Find where the given text appears and provide that cell's center as [X, Y] coordinate. 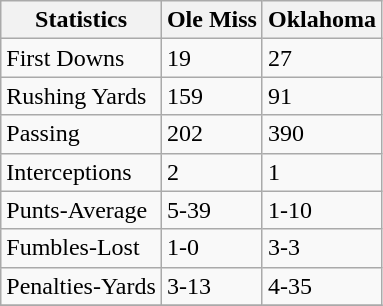
1 [322, 172]
202 [212, 134]
4-35 [322, 286]
Statistics [82, 20]
Fumbles-Lost [82, 248]
Oklahoma [322, 20]
1-0 [212, 248]
390 [322, 134]
91 [322, 96]
Rushing Yards [82, 96]
2 [212, 172]
19 [212, 58]
159 [212, 96]
Penalties-Yards [82, 286]
Punts-Average [82, 210]
3-13 [212, 286]
1-10 [322, 210]
27 [322, 58]
Passing [82, 134]
First Downs [82, 58]
Interceptions [82, 172]
Ole Miss [212, 20]
5-39 [212, 210]
3-3 [322, 248]
